Return [x, y] of the center of cell containing provided text 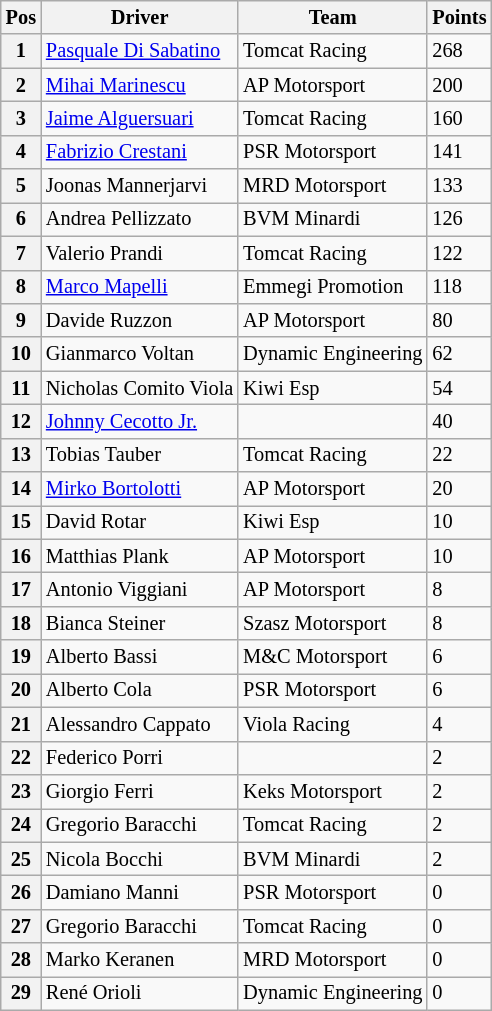
Antonio Viggiani [140, 589]
13 [21, 455]
54 [459, 388]
Fabrizio Crestani [140, 152]
21 [21, 724]
Nicholas Comito Viola [140, 388]
12 [21, 421]
Viola Racing [332, 724]
3 [21, 118]
126 [459, 219]
Alberto Cola [140, 690]
Andrea Pellizzato [140, 219]
Pos [21, 17]
118 [459, 287]
Damiano Manni [140, 892]
122 [459, 253]
27 [21, 926]
Gianmarco Voltan [140, 354]
Keks Motorsport [332, 791]
160 [459, 118]
11 [21, 388]
Nicola Bocchi [140, 859]
René Orioli [140, 993]
16 [21, 556]
Johnny Cecotto Jr. [140, 421]
200 [459, 85]
Driver [140, 17]
Joonas Mannerjarvi [140, 186]
Valerio Prandi [140, 253]
133 [459, 186]
28 [21, 960]
Mihai Marinescu [140, 85]
62 [459, 354]
Alessandro Cappato [140, 724]
5 [21, 186]
Jaime Alguersuari [140, 118]
17 [21, 589]
Mirko Bortolotti [140, 489]
Pasquale Di Sabatino [140, 51]
29 [21, 993]
18 [21, 623]
25 [21, 859]
1 [21, 51]
7 [21, 253]
268 [459, 51]
24 [21, 825]
David Rotar [140, 522]
Giorgio Ferri [140, 791]
Bianca Steiner [140, 623]
Alberto Bassi [140, 657]
M&C Motorsport [332, 657]
80 [459, 320]
26 [21, 892]
Points [459, 17]
Davide Ruzzon [140, 320]
19 [21, 657]
Team [332, 17]
141 [459, 152]
Tobias Tauber [140, 455]
14 [21, 489]
15 [21, 522]
Federico Porri [140, 758]
Marco Mapelli [140, 287]
Matthias Plank [140, 556]
9 [21, 320]
Szasz Motorsport [332, 623]
Emmegi Promotion [332, 287]
40 [459, 421]
Marko Keranen [140, 960]
23 [21, 791]
